Determine the (x, y) coordinate at the center of the cell enclosing the given text.  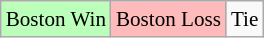
Boston Loss (168, 18)
Boston Win (56, 18)
Tie (244, 18)
